Find where the given text appears and provide that cell's center as (X, Y) coordinate. 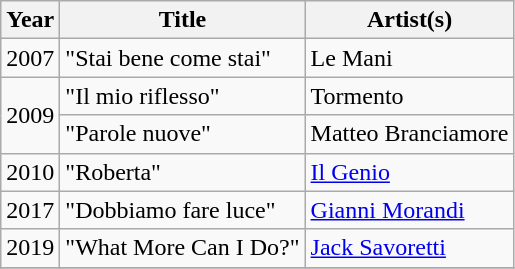
2009 (30, 115)
Year (30, 20)
Gianni Morandi (410, 210)
2017 (30, 210)
Jack Savoretti (410, 248)
"What More Can I Do?" (182, 248)
Artist(s) (410, 20)
Il Genio (410, 172)
"Roberta" (182, 172)
"Dobbiamo fare luce" (182, 210)
Matteo Branciamore (410, 134)
2019 (30, 248)
Le Mani (410, 58)
Tormento (410, 96)
Title (182, 20)
2010 (30, 172)
"Stai bene come stai" (182, 58)
2007 (30, 58)
"Il mio riflesso" (182, 96)
"Parole nuove" (182, 134)
